Capture the cell that displays the provided text and extract its [X, Y] central coordinate. 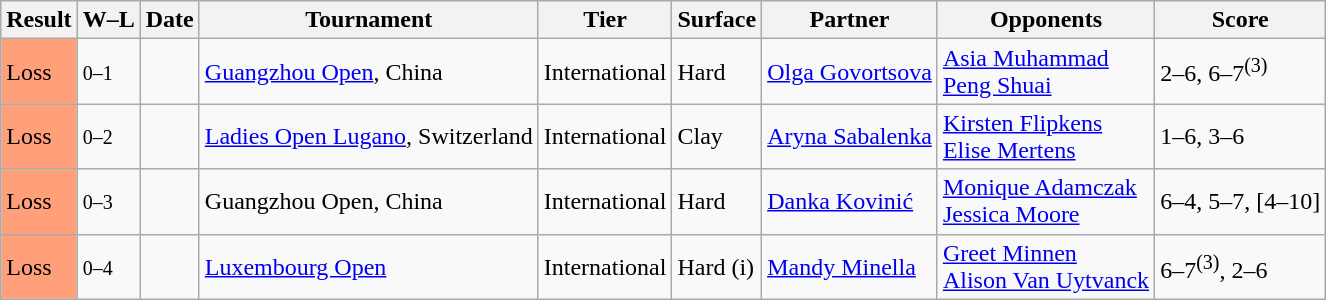
Olga Govortsova [850, 72]
Ladies Open Lugano, Switzerland [368, 136]
6–7(3), 2–6 [1240, 266]
0–2 [108, 136]
Clay [717, 136]
0–1 [108, 72]
Tournament [368, 20]
Aryna Sabalenka [850, 136]
Luxembourg Open [368, 266]
Score [1240, 20]
Hard (i) [717, 266]
Date [170, 20]
Surface [717, 20]
W–L [108, 20]
1–6, 3–6 [1240, 136]
Tier [605, 20]
Danka Kovinić [850, 202]
Partner [850, 20]
Asia Muhammad Peng Shuai [1046, 72]
Mandy Minella [850, 266]
2–6, 6–7(3) [1240, 72]
Opponents [1046, 20]
0–4 [108, 266]
Monique Adamczak Jessica Moore [1046, 202]
Greet Minnen Alison Van Uytvanck [1046, 266]
Kirsten Flipkens Elise Mertens [1046, 136]
Result [39, 20]
6–4, 5–7, [4–10] [1240, 202]
0–3 [108, 202]
